Return (x, y) of the center of cell containing provided text 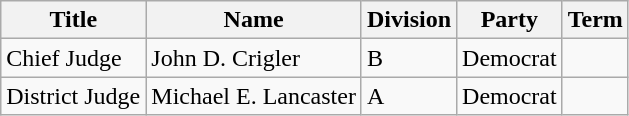
Name (254, 20)
Party (510, 20)
A (408, 96)
Term (595, 20)
Title (74, 20)
District Judge (74, 96)
John D. Crigler (254, 58)
Division (408, 20)
Michael E. Lancaster (254, 96)
B (408, 58)
Chief Judge (74, 58)
